Provide the (x, y) coordinate of the cell's center where the given text is located.  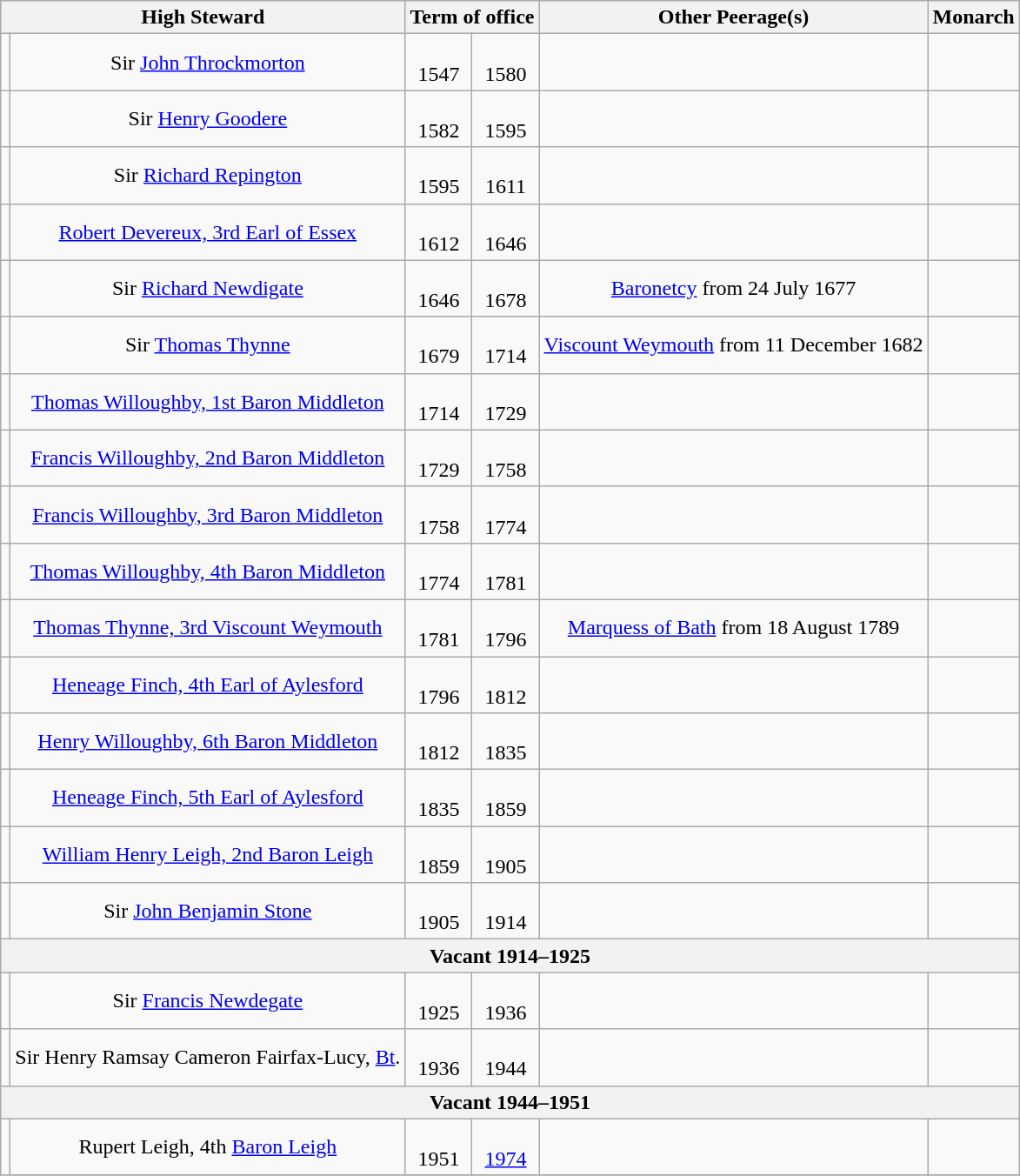
Thomas Willoughby, 4th Baron Middleton (208, 571)
Baronetcy from 24 July 1677 (734, 289)
Sir Richard Repington (208, 176)
Vacant 1914–1925 (510, 956)
1944 (506, 1058)
Robert Devereux, 3rd Earl of Essex (208, 231)
1914 (506, 912)
1678 (506, 289)
Heneage Finch, 4th Earl of Aylesford (208, 684)
Other Peerage(s) (734, 17)
Henry Willoughby, 6th Baron Middleton (208, 741)
1612 (438, 231)
1925 (438, 1000)
Vacant 1944–1951 (510, 1102)
Monarch (974, 17)
Sir Henry Ramsay Cameron Fairfax-Lucy, Bt. (208, 1058)
Term of office (472, 17)
Sir Henry Goodere (208, 118)
High Steward (203, 17)
Thomas Willoughby, 1st Baron Middleton (208, 402)
Sir John Throckmorton (208, 63)
Rupert Leigh, 4th Baron Leigh (208, 1146)
Sir Thomas Thynne (208, 344)
Sir Richard Newdigate (208, 289)
Viscount Weymouth from 11 December 1682 (734, 344)
Thomas Thynne, 3rd Viscount Weymouth (208, 628)
1582 (438, 118)
Francis Willoughby, 3rd Baron Middleton (208, 515)
1611 (506, 176)
Francis Willoughby, 2nd Baron Middleton (208, 458)
1974 (506, 1146)
Marquess of Bath from 18 August 1789 (734, 628)
Sir John Benjamin Stone (208, 912)
Sir Francis Newdegate (208, 1000)
1679 (438, 344)
Heneage Finch, 5th Earl of Aylesford (208, 798)
1951 (438, 1146)
William Henry Leigh, 2nd Baron Leigh (208, 854)
1547 (438, 63)
1580 (506, 63)
